Determine the (X, Y) coordinate at the center of the cell enclosing the given text.  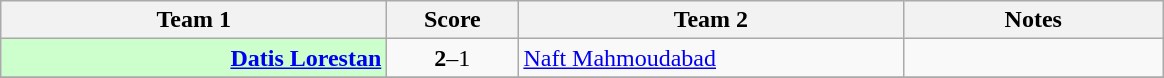
Naft Mahmoudabad (711, 58)
Team 1 (194, 20)
2–1 (452, 58)
Notes (1034, 20)
Team 2 (711, 20)
Datis Lorestan (194, 58)
Score (452, 20)
